Search for the cell housing the specified text and yield its (X, Y) center coordinate. 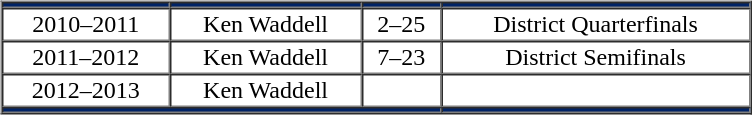
7–23 (402, 58)
District Semifinals (596, 58)
2011–2012 (86, 58)
2–25 (402, 24)
District Quarterfinals (596, 24)
2010–2011 (86, 24)
2012–2013 (86, 90)
